Pinpoint the cell where the given text exists, returning its (x, y) midpoint coordinate. 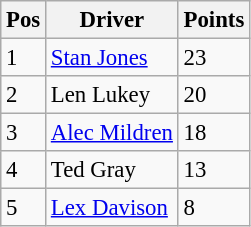
13 (214, 170)
Len Lukey (112, 95)
Points (214, 20)
2 (24, 95)
Ted Gray (112, 170)
4 (24, 170)
Driver (112, 20)
3 (24, 133)
23 (214, 58)
1 (24, 58)
Pos (24, 20)
Lex Davison (112, 208)
5 (24, 208)
8 (214, 208)
20 (214, 95)
Alec Mildren (112, 133)
18 (214, 133)
Stan Jones (112, 58)
